Find where the given text appears and provide that cell's center as [x, y] coordinate. 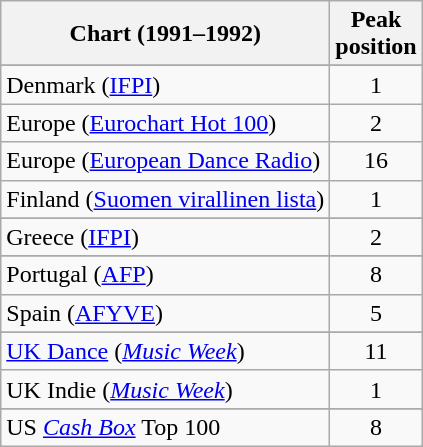
Portugal (AFP) [166, 275]
Europe (Eurochart Hot 100) [166, 123]
Spain (AFYVE) [166, 313]
Chart (1991–1992) [166, 34]
UK Dance (Music Week) [166, 351]
Finland (Suomen virallinen lista) [166, 199]
US Cash Box Top 100 [166, 427]
Denmark (IFPI) [166, 85]
5 [376, 313]
Greece (IFPI) [166, 237]
11 [376, 351]
16 [376, 161]
Peakposition [376, 34]
UK Indie (Music Week) [166, 389]
Europe (European Dance Radio) [166, 161]
